Scan for the cell matching the given text and deliver its [x, y] coordinate at center. 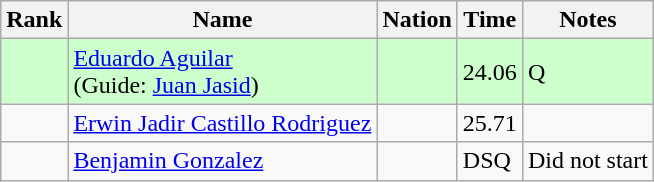
25.71 [490, 123]
Time [490, 20]
Erwin Jadir Castillo Rodriguez [222, 123]
Name [222, 20]
Q [588, 72]
Nation [417, 20]
Benjamin Gonzalez [222, 161]
Eduardo Aguilar(Guide: Juan Jasid) [222, 72]
Rank [34, 20]
24.06 [490, 72]
Did not start [588, 161]
DSQ [490, 161]
Notes [588, 20]
